Output the [X, Y] coordinate of the center of the cell containing the given text.  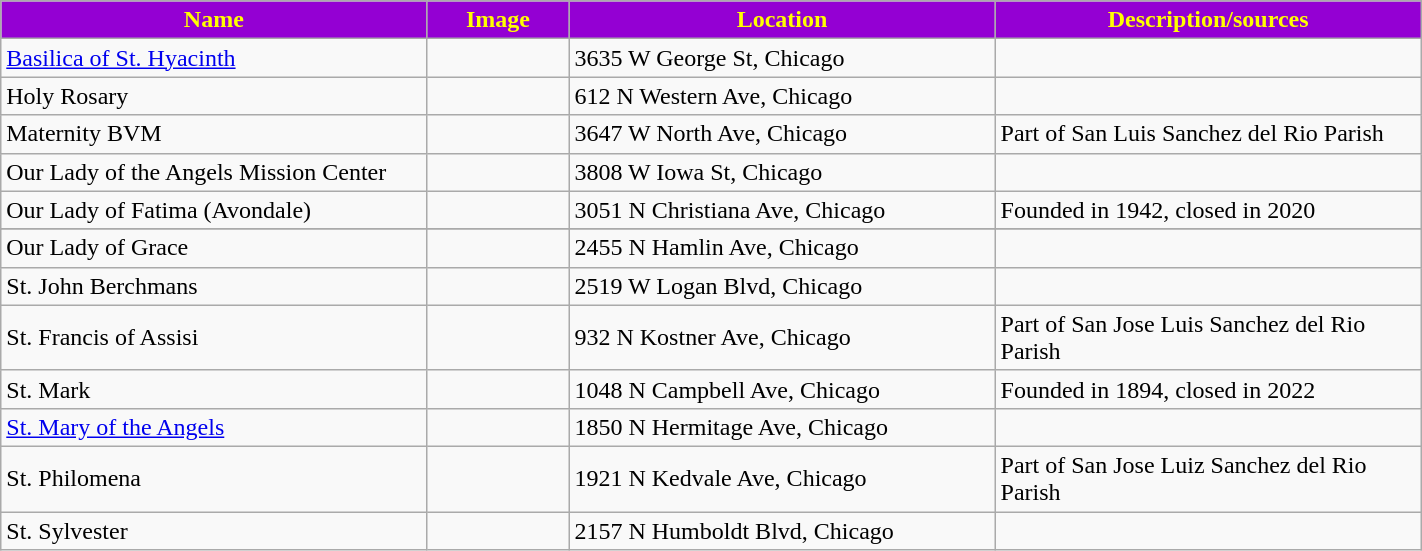
St. John Berchmans [214, 286]
1850 N Hermitage Ave, Chicago [782, 427]
Maternity BVM [214, 134]
Basilica of St. Hyacinth [214, 58]
Part of San Jose Luiz Sanchez del Rio Parish [1208, 478]
Part of San Luis Sanchez del Rio Parish [1208, 134]
3808 W Iowa St, Chicago [782, 172]
3051 N Christiana Ave, Chicago [782, 210]
St. Mark [214, 389]
St. Sylvester [214, 531]
Founded in 1942, closed in 2020 [1208, 210]
St. Mary of the Angels [214, 427]
2157 N Humboldt Blvd, Chicago [782, 531]
Holy Rosary [214, 96]
St. Francis of Assisi [214, 338]
2519 W Logan Blvd, Chicago [782, 286]
1921 N Kedvale Ave, Chicago [782, 478]
1048 N Campbell Ave, Chicago [782, 389]
612 N Western Ave, Chicago [782, 96]
Name [214, 20]
Image [498, 20]
Location [782, 20]
Our Lady of the Angels Mission Center [214, 172]
St. Philomena [214, 478]
2455 N Hamlin Ave, Chicago [782, 248]
3647 W North Ave, Chicago [782, 134]
Description/sources [1208, 20]
Our Lady of Fatima (Avondale) [214, 210]
Founded in 1894, closed in 2022 [1208, 389]
Part of San Jose Luis Sanchez del Rio Parish [1208, 338]
3635 W George St, Chicago [782, 58]
Our Lady of Grace [214, 248]
932 N Kostner Ave, Chicago [782, 338]
